From the cell containing the given text, extract its center point as [X, Y] coordinate. 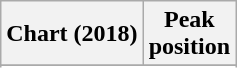
Peak position [189, 34]
Chart (2018) [72, 34]
